Find where the given text appears and provide that cell's center as (x, y) coordinate. 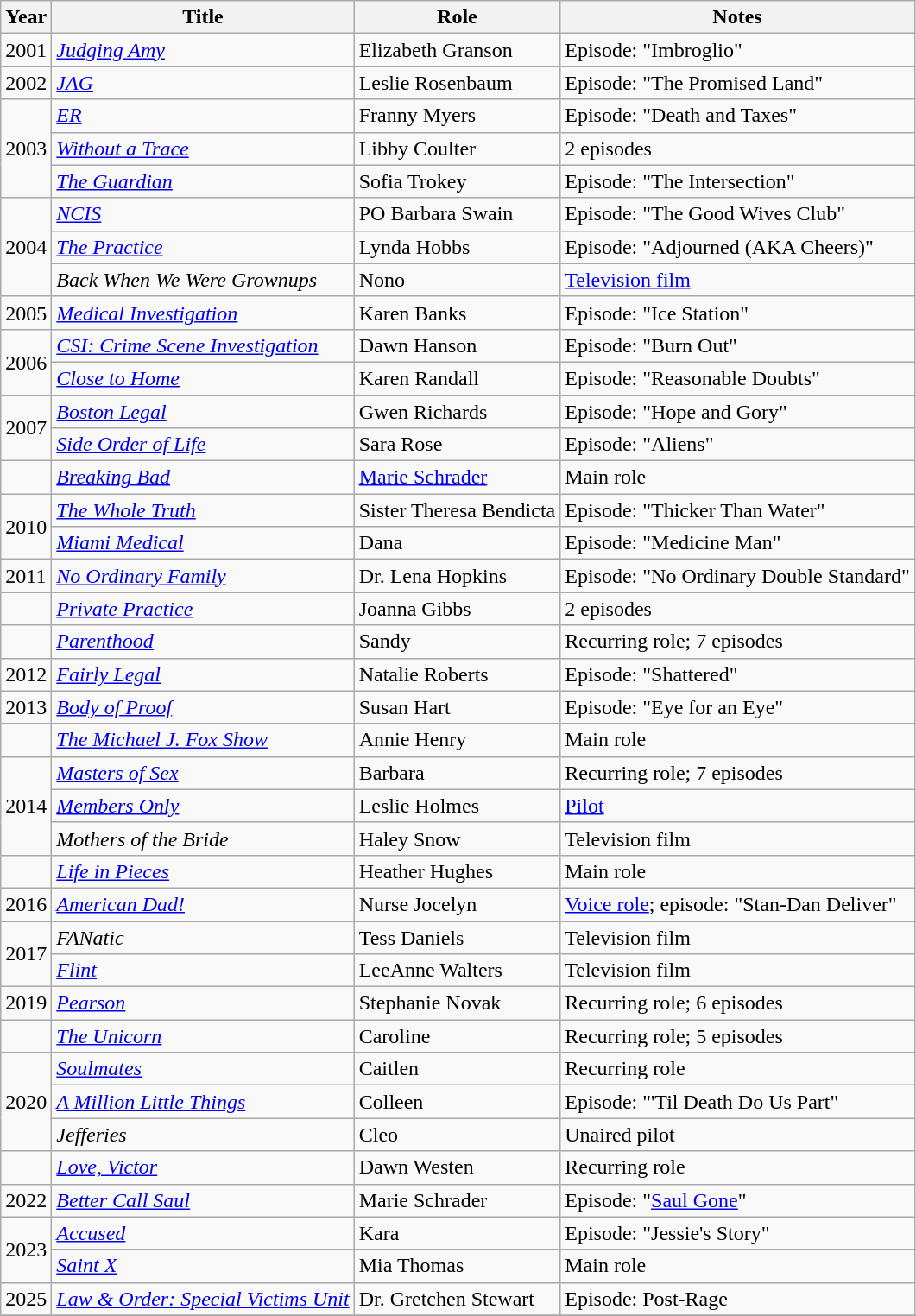
Back When We Were Grownups (203, 280)
Soulmates (203, 1069)
Episode: "Adjourned (AKA Cheers)" (737, 247)
NCIS (203, 214)
Close to Home (203, 378)
Episode: "Jessie's Story" (737, 1233)
Karen Banks (458, 313)
Episode: "Thicker Than Water" (737, 510)
Law & Order: Special Victims Unit (203, 1299)
Joanna Gibbs (458, 609)
Masters of Sex (203, 773)
2016 (26, 904)
Sofia Trokey (458, 181)
Episode: "'Til Death Do Us Part" (737, 1102)
FANatic (203, 937)
Annie Henry (458, 740)
Libby Coulter (458, 149)
Body of Proof (203, 707)
Breaking Bad (203, 478)
2006 (26, 362)
2001 (26, 50)
Dr. Lena Hopkins (458, 576)
Colleen (458, 1102)
Nono (458, 280)
Judging Amy (203, 50)
Leslie Holmes (458, 806)
Leslie Rosenbaum (458, 83)
Lynda Hobbs (458, 247)
Sister Theresa Bendicta (458, 510)
2019 (26, 1003)
2005 (26, 313)
Elizabeth Granson (458, 50)
Title (203, 17)
Susan Hart (458, 707)
The Michael J. Fox Show (203, 740)
Jefferies (203, 1135)
Episode: "The Intersection" (737, 181)
Episode: Post-Rage (737, 1299)
Fairly Legal (203, 674)
2010 (26, 527)
Pearson (203, 1003)
Miami Medical (203, 543)
No Ordinary Family (203, 576)
Episode: "Imbroglio" (737, 50)
Gwen Richards (458, 412)
Haley Snow (458, 838)
A Million Little Things (203, 1102)
Caroline (458, 1036)
Episode: "Medicine Man" (737, 543)
Caitlen (458, 1069)
2013 (26, 707)
Recurring role; 6 episodes (737, 1003)
Mia Thomas (458, 1266)
2002 (26, 83)
2023 (26, 1250)
Episode: "Shattered" (737, 674)
Parenthood (203, 642)
Episode: "Burn Out" (737, 345)
ER (203, 116)
Unaired pilot (737, 1135)
The Whole Truth (203, 510)
2004 (26, 247)
Recurring role; 5 episodes (737, 1036)
Year (26, 17)
2012 (26, 674)
2025 (26, 1299)
American Dad! (203, 904)
Role (458, 17)
Episode: "No Ordinary Double Standard" (737, 576)
Episode: "Reasonable Doubts" (737, 378)
Accused (203, 1233)
Saint X (203, 1266)
Episode: "Death and Taxes" (737, 116)
The Unicorn (203, 1036)
Episode: "Ice Station" (737, 313)
Pilot (737, 806)
Cleo (458, 1135)
2007 (26, 428)
Mothers of the Bride (203, 838)
Love, Victor (203, 1167)
Barbara (458, 773)
Boston Legal (203, 412)
2017 (26, 953)
Kara (458, 1233)
Nurse Jocelyn (458, 904)
Side Order of Life (203, 445)
2022 (26, 1200)
Voice role; episode: "Stan-Dan Deliver" (737, 904)
Dana (458, 543)
CSI: Crime Scene Investigation (203, 345)
Better Call Saul (203, 1200)
Dr. Gretchen Stewart (458, 1299)
Dawn Westen (458, 1167)
Episode: "The Promised Land" (737, 83)
Natalie Roberts (458, 674)
Heather Hughes (458, 871)
Flint (203, 971)
Without a Trace (203, 149)
2020 (26, 1102)
Tess Daniels (458, 937)
Episode: "Saul Gone" (737, 1200)
Episode: "The Good Wives Club" (737, 214)
Episode: "Eye for an Eye" (737, 707)
Dawn Hanson (458, 345)
Sandy (458, 642)
Episode: "Hope and Gory" (737, 412)
2011 (26, 576)
The Guardian (203, 181)
The Practice (203, 247)
Sara Rose (458, 445)
Life in Pieces (203, 871)
2003 (26, 149)
Notes (737, 17)
LeeAnne Walters (458, 971)
Episode: "Aliens" (737, 445)
Stephanie Novak (458, 1003)
Karen Randall (458, 378)
Members Only (203, 806)
PO Barbara Swain (458, 214)
Private Practice (203, 609)
Medical Investigation (203, 313)
Franny Myers (458, 116)
2014 (26, 806)
JAG (203, 83)
